Pinpoint the cell where the given text exists, returning its (X, Y) midpoint coordinate. 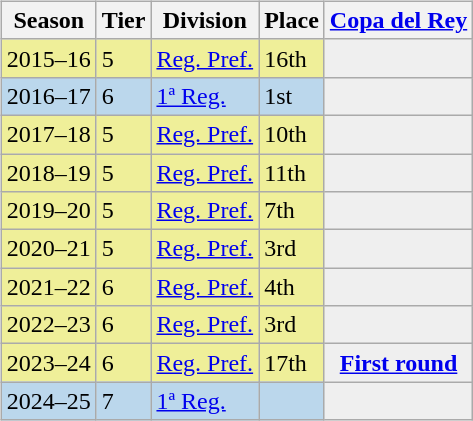
2020–21 (48, 249)
17th (292, 363)
2018–19 (48, 173)
4th (292, 287)
Copa del Rey (398, 20)
2017–18 (48, 134)
16th (292, 58)
2021–22 (48, 287)
2022–23 (48, 325)
Season (48, 20)
Division (205, 20)
2019–20 (48, 211)
1st (292, 96)
2016–17 (48, 96)
First round (398, 363)
2023–24 (48, 363)
2024–25 (48, 401)
Place (292, 20)
11th (292, 173)
7 (124, 401)
Tier (124, 20)
7th (292, 211)
2015–16 (48, 58)
10th (292, 134)
